Return (X, Y) of the center of cell containing provided text 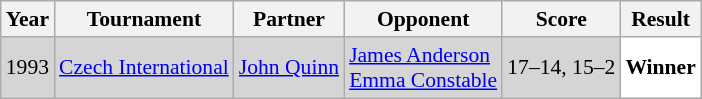
Result (660, 19)
John Quinn (289, 68)
Partner (289, 19)
Czech International (144, 68)
1993 (28, 68)
Winner (660, 68)
Opponent (423, 19)
James Anderson Emma Constable (423, 68)
Score (561, 19)
Year (28, 19)
Tournament (144, 19)
17–14, 15–2 (561, 68)
